Scan for the cell matching the given text and deliver its (x, y) coordinate at center. 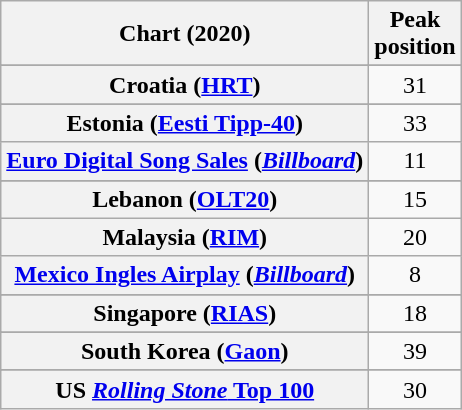
Peakposition (415, 34)
39 (415, 351)
Mexico Ingles Airplay (Billboard) (185, 275)
South Korea (Gaon) (185, 351)
US Rolling Stone Top 100 (185, 389)
33 (415, 123)
15 (415, 199)
Malaysia (RIM) (185, 237)
11 (415, 161)
Estonia (Eesti Tipp-40) (185, 123)
20 (415, 237)
Lebanon (OLT20) (185, 199)
Singapore (RIAS) (185, 313)
Chart (2020) (185, 34)
31 (415, 85)
18 (415, 313)
8 (415, 275)
Croatia (HRT) (185, 85)
30 (415, 389)
Euro Digital Song Sales (Billboard) (185, 161)
